Locate the cell with the specified text and output its (x, y) center coordinate. 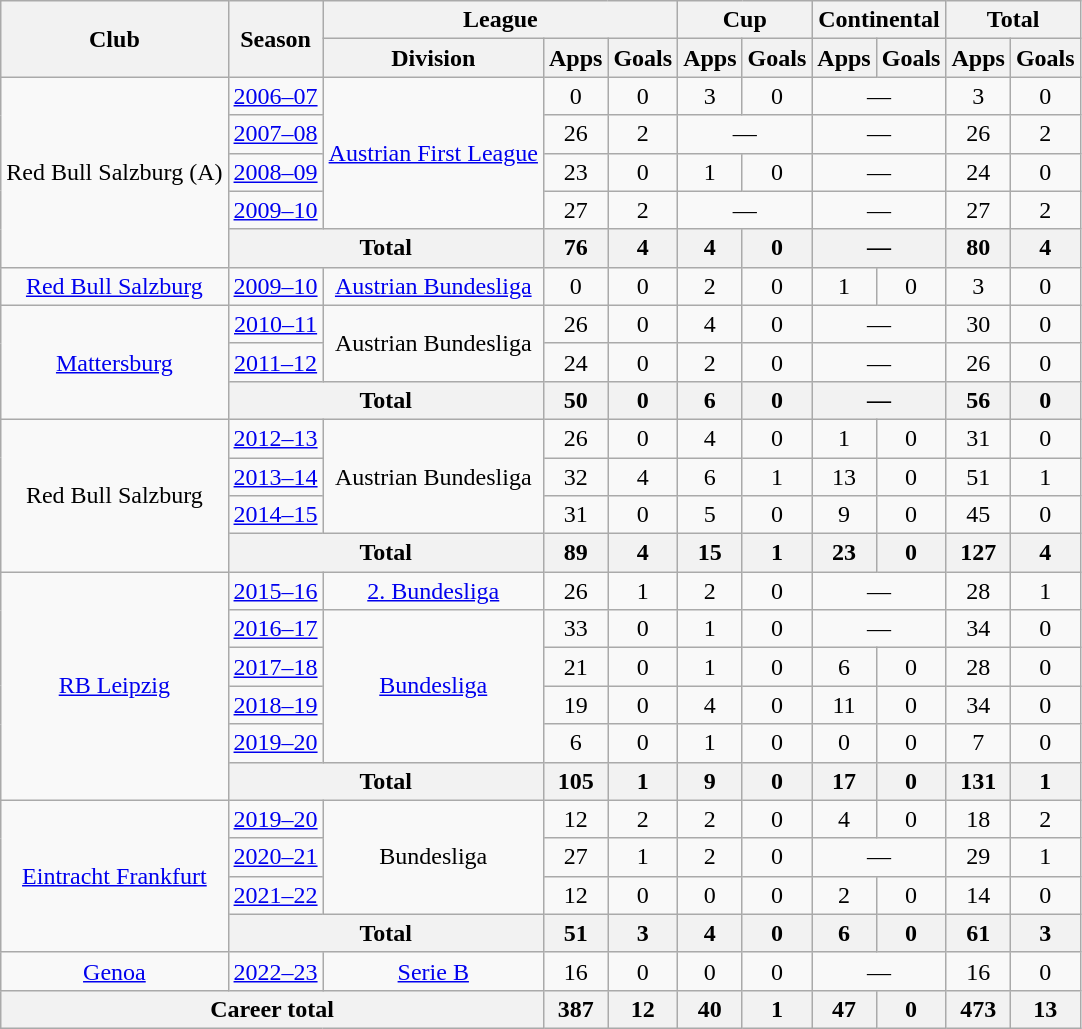
Season (276, 39)
2010–11 (276, 324)
Continental (879, 20)
387 (575, 1009)
2. Bundesliga (433, 591)
32 (575, 477)
2017–18 (276, 667)
19 (575, 705)
76 (575, 248)
61 (978, 933)
2012–13 (276, 438)
2013–14 (276, 477)
18 (978, 819)
33 (575, 629)
2015–16 (276, 591)
Eintracht Frankfurt (114, 876)
21 (575, 667)
30 (978, 324)
2011–12 (276, 362)
2018–19 (276, 705)
League (500, 20)
2022–23 (276, 971)
127 (978, 553)
Genoa (114, 971)
29 (978, 857)
2020–21 (276, 857)
5 (710, 515)
40 (710, 1009)
2008–09 (276, 172)
2014–15 (276, 515)
56 (978, 400)
45 (978, 515)
Career total (272, 1009)
50 (575, 400)
Austrian First League (433, 153)
80 (978, 248)
89 (575, 553)
47 (844, 1009)
Club (114, 39)
Mattersburg (114, 362)
Division (433, 58)
RB Leipzig (114, 686)
105 (575, 781)
2021–22 (276, 895)
2016–17 (276, 629)
14 (978, 895)
2007–08 (276, 134)
Serie B (433, 971)
15 (710, 553)
Cup (745, 20)
473 (978, 1009)
17 (844, 781)
7 (978, 743)
131 (978, 781)
Red Bull Salzburg (A) (114, 172)
2006–07 (276, 96)
11 (844, 705)
